Find where the given text appears and provide that cell's center as (X, Y) coordinate. 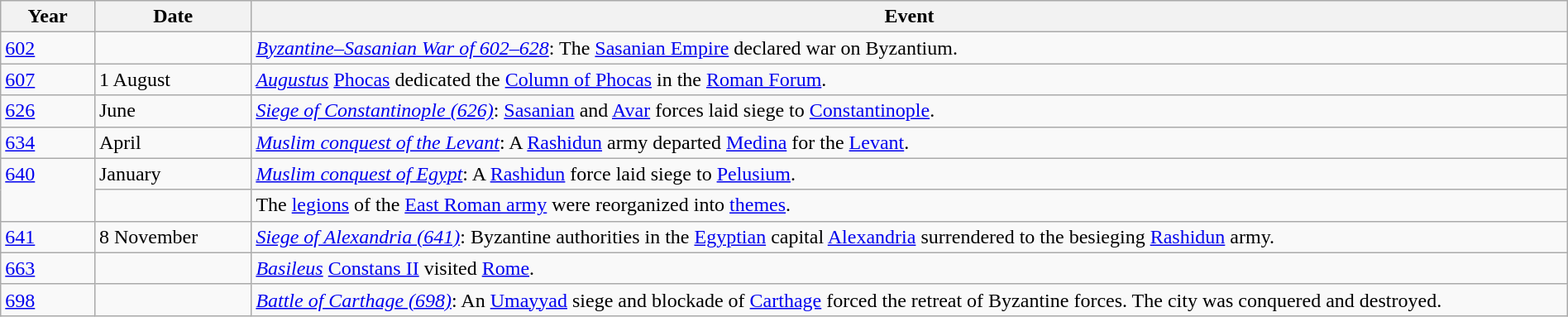
Muslim conquest of Egypt: A Rashidun force laid siege to Pelusium. (910, 174)
698 (48, 300)
Battle of Carthage (698): An Umayyad siege and blockade of Carthage forced the retreat of Byzantine forces. The city was conquered and destroyed. (910, 300)
Muslim conquest of the Levant: A Rashidun army departed Medina for the Levant. (910, 142)
640 (48, 190)
8 November (172, 237)
Date (172, 17)
634 (48, 142)
April (172, 142)
Augustus Phocas dedicated the Column of Phocas in the Roman Forum. (910, 79)
Year (48, 17)
June (172, 111)
641 (48, 237)
Event (910, 17)
January (172, 174)
The legions of the East Roman army were reorganized into themes. (910, 205)
602 (48, 48)
663 (48, 268)
Siege of Constantinople (626): Sasanian and Avar forces laid siege to Constantinople. (910, 111)
Siege of Alexandria (641): Byzantine authorities in the Egyptian capital Alexandria surrendered to the besieging Rashidun army. (910, 237)
Basileus Constans II visited Rome. (910, 268)
1 August (172, 79)
Byzantine–Sasanian War of 602–628: The Sasanian Empire declared war on Byzantium. (910, 48)
607 (48, 79)
626 (48, 111)
